Capture the cell that displays the provided text and extract its (x, y) central coordinate. 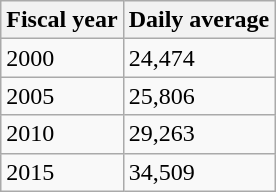
24,474 (199, 58)
25,806 (199, 96)
2005 (62, 96)
2010 (62, 134)
2015 (62, 172)
34,509 (199, 172)
Fiscal year (62, 20)
29,263 (199, 134)
Daily average (199, 20)
2000 (62, 58)
